Capture the cell that displays the provided text and extract its [x, y] central coordinate. 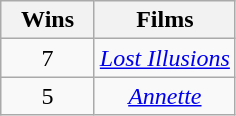
Wins [48, 20]
Lost Illusions [164, 58]
Annette [164, 96]
5 [48, 96]
7 [48, 58]
Films [164, 20]
